Provide the (X, Y) coordinate of the cell's center where the given text is located.  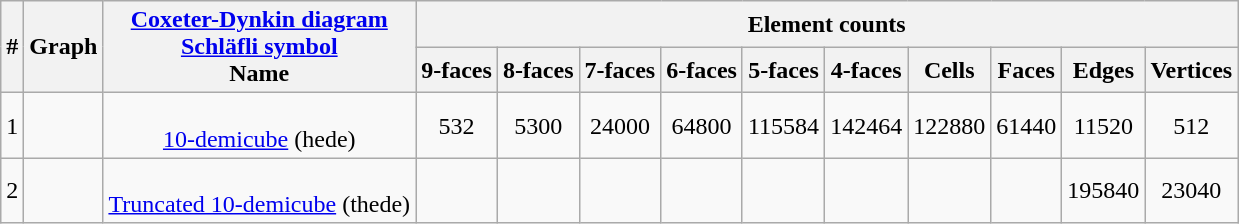
5300 (538, 126)
512 (1192, 126)
24000 (620, 126)
10-demicube (hede) (260, 126)
532 (457, 126)
9-faces (457, 70)
Cells (950, 70)
195840 (1104, 190)
8-faces (538, 70)
6-faces (702, 70)
# (12, 47)
Faces (1026, 70)
Truncated 10-demicube (thede) (260, 190)
Coxeter-Dynkin diagramSchläfli symbolName (260, 47)
61440 (1026, 126)
5-faces (783, 70)
4-faces (866, 70)
11520 (1104, 126)
Graph (64, 47)
64800 (702, 126)
Element counts (827, 24)
Vertices (1192, 70)
23040 (1192, 190)
Edges (1104, 70)
115584 (783, 126)
142464 (866, 126)
2 (12, 190)
7-faces (620, 70)
122880 (950, 126)
1 (12, 126)
